Return the (X, Y) coordinate for the center point of the cell that contains the specified text.  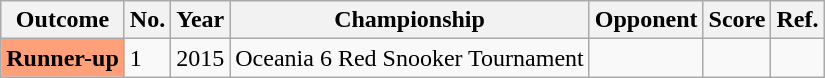
2015 (200, 58)
Opponent (646, 20)
Championship (410, 20)
1 (147, 58)
Year (200, 20)
Ref. (798, 20)
Runner-up (63, 58)
Outcome (63, 20)
Score (737, 20)
No. (147, 20)
Oceania 6 Red Snooker Tournament (410, 58)
